Output the (X, Y) coordinate of the center of the cell containing the given text.  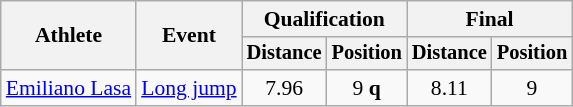
8.11 (450, 88)
Qualification (324, 19)
Emiliano Lasa (68, 88)
9 q (367, 88)
9 (532, 88)
Event (188, 36)
7.96 (284, 88)
Athlete (68, 36)
Long jump (188, 88)
Final (490, 19)
